Return [X, Y] of the center of cell containing provided text 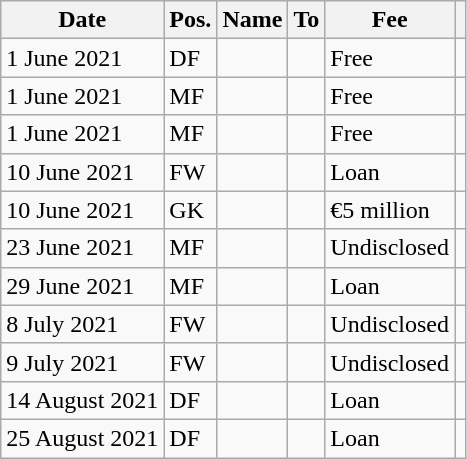
8 July 2021 [82, 324]
Date [82, 20]
Pos. [190, 20]
23 June 2021 [82, 248]
Fee [390, 20]
GK [190, 210]
29 June 2021 [82, 286]
Name [252, 20]
9 July 2021 [82, 362]
To [306, 20]
14 August 2021 [82, 400]
€5 million [390, 210]
25 August 2021 [82, 438]
